Return the (X, Y) coordinate for the center point of the cell that contains the specified text.  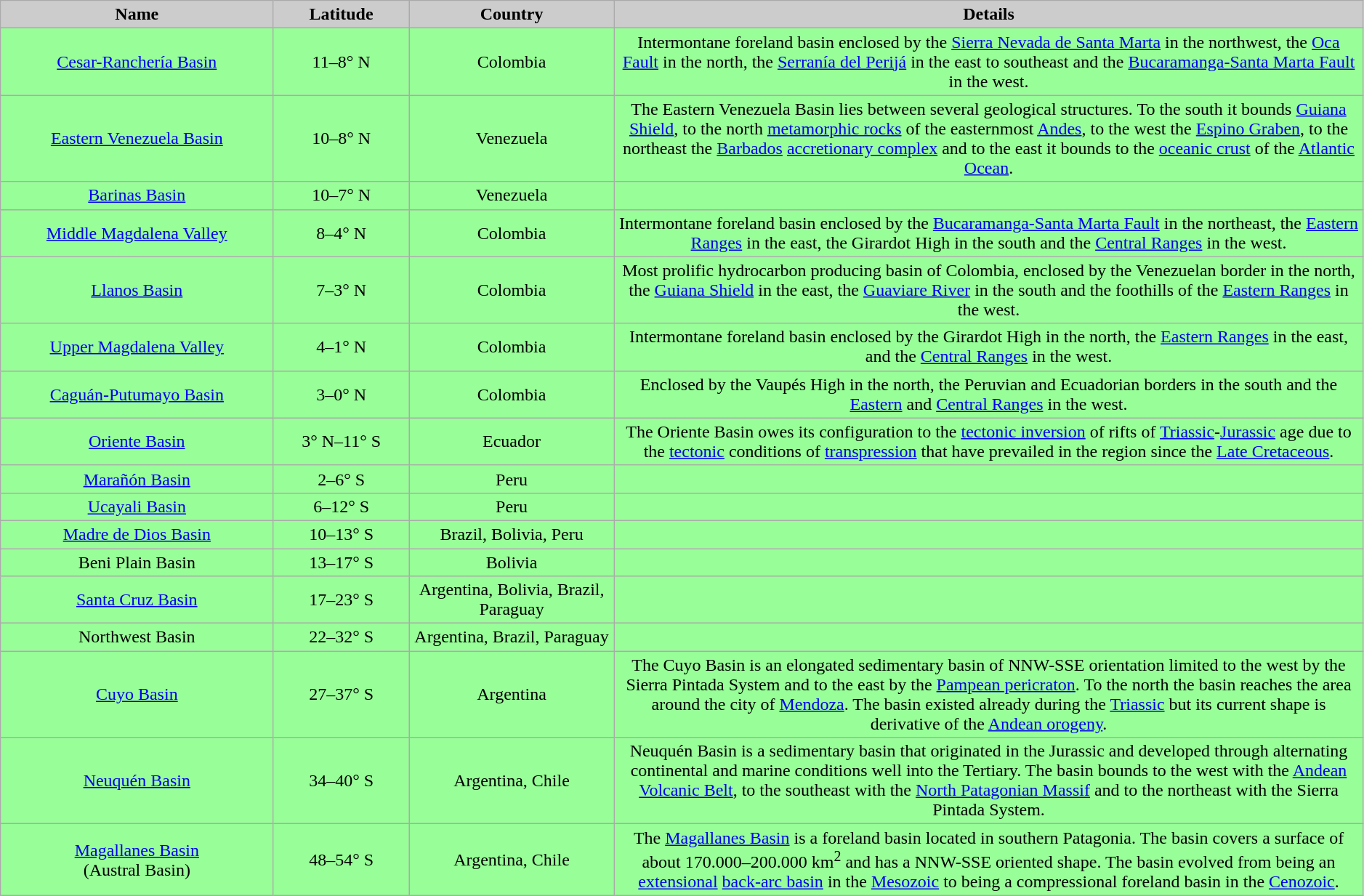
Madre de Dios Basin (137, 534)
Bolivia (512, 562)
22–32° S (342, 637)
Argentina, Bolivia, Brazil, Paraguay (512, 600)
3° N–11° S (342, 442)
Caguán-Putumayo Basin (137, 394)
Intermontane foreland basin enclosed by the Girardot High in the north, the Eastern Ranges in the east, and the Central Ranges in the west. (989, 347)
Ecuador (512, 442)
Marañón Basin (137, 479)
Country (512, 15)
10–8° N (342, 138)
Santa Cruz Basin (137, 600)
Middle Magdalena Valley (137, 233)
Name (137, 15)
34–40° S (342, 780)
2–6° S (342, 479)
Oriente Basin (137, 442)
Argentina (512, 695)
10–7° N (342, 195)
Neuquén Basin (137, 780)
11–8° N (342, 62)
Brazil, Bolivia, Peru (512, 534)
Beni Plain Basin (137, 562)
Upper Magdalena Valley (137, 347)
Ucayali Basin (137, 506)
Northwest Basin (137, 637)
10–13° S (342, 534)
Argentina, Brazil, Paraguay (512, 637)
Eastern Venezuela Basin (137, 138)
48–54° S (342, 860)
8–4° N (342, 233)
17–23° S (342, 600)
Llanos Basin (137, 290)
3–0° N (342, 394)
27–37° S (342, 695)
Barinas Basin (137, 195)
Latitude (342, 15)
Details (989, 15)
Cesar-Ranchería Basin (137, 62)
Magallanes Basin(Austral Basin) (137, 860)
7–3° N (342, 290)
6–12° S (342, 506)
Cuyo Basin (137, 695)
4–1° N (342, 347)
13–17° S (342, 562)
Enclosed by the Vaupés High in the north, the Peruvian and Ecuadorian borders in the south and the Eastern and Central Ranges in the west. (989, 394)
